Return (x, y) of the center of cell containing provided text 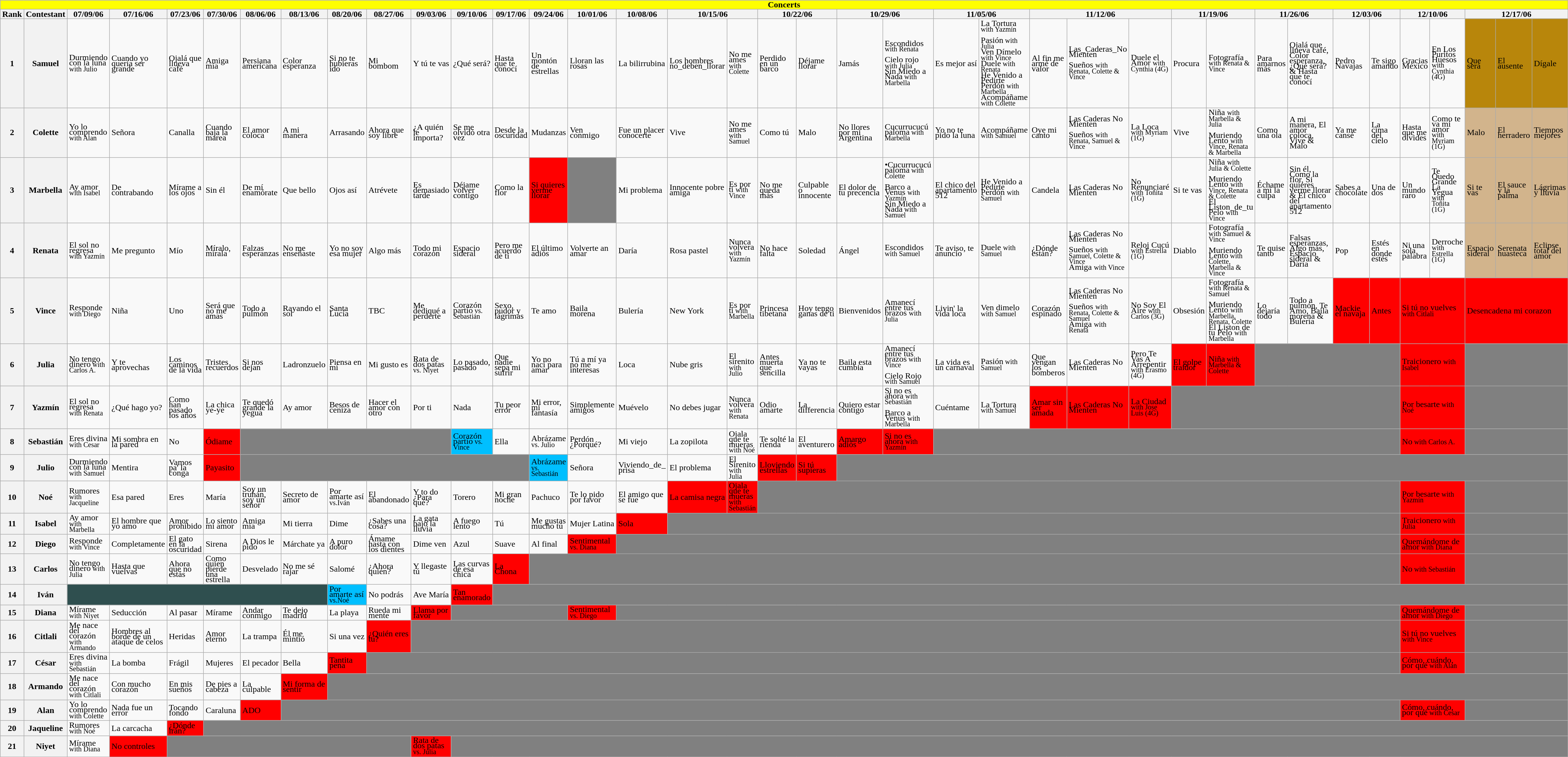
•Cucurrucucú paloma with ColetteBarco a Venus with Yazmín Sin Miedo a Nada with Samuel (908, 190)
Cuéntame (956, 407)
Nube gris (697, 365)
Canalla (185, 133)
Julio (46, 468)
No podrás (388, 594)
Derroche with Estrella (1G) (1447, 250)
Te amo (549, 311)
TBC (388, 311)
08/13/06 (304, 14)
08/20/06 (347, 14)
10/29/06 (885, 14)
Sexo, pudor y lágrimas (511, 311)
Tú a mí ya no me interesas (592, 365)
Que vengan los bomberos (1048, 365)
No controles (138, 746)
No me ames with Samuel (742, 133)
Torero (472, 497)
Mírame with Niyet (88, 613)
La Ciudad with Jose Luis (4G) (1150, 407)
No hace falta (777, 250)
Y llegaste tú (431, 569)
Vince (46, 311)
Mírame with Diana (88, 746)
Procura (1189, 63)
Frágil (185, 663)
Baila morena (592, 311)
Niña (138, 311)
Noé (46, 497)
Diego (46, 544)
Ven dimelo with Samuel (1004, 311)
Ojalá que llueva café, Color esperanza, ¿Qué será? & Hasta que te conocí (1310, 63)
Pasión with Samuel (1004, 365)
¿Dónde irán? (185, 728)
Te quedó grande la yegua (260, 407)
Jaqueline (46, 728)
Míralo, mírala (222, 250)
Tiempos mejores (1550, 133)
La Tortura with YazmínPasión with Julia Ven Dímelo with Vince Duele with Renata He Venido a Pedirte Perdón with Marbella Acompáñame with Colette (1004, 63)
Mi tierra (304, 523)
Soy un truhán, soy un señor (260, 497)
Sentimental vs. Diego (592, 613)
Ojala que te mueras with Sebastián (742, 497)
El sirenito with Julio (742, 365)
Lo siento mi amor (222, 523)
Si no es ahora with SebastiánBarco a Venus with Marbella (908, 407)
10/08/06 (642, 14)
Livin' la vida loca (956, 311)
El gato en la oscuridad (185, 544)
Sirena (222, 544)
Las Caderas No MientenSueños with Renata, Samuel & Vince (1098, 133)
11/19/06 (1213, 14)
Yo no soy esa mujer (347, 250)
Completamente (138, 544)
Reloj Cucú with Estrella (1G) (1150, 250)
Desencadena mi corazon (1517, 311)
El último adiós (549, 250)
La gata bajo la lluvia (431, 523)
13 (12, 569)
Una de dos (1385, 190)
He Venido a Pedirte Perdón with Samuel (1004, 190)
Mío (185, 250)
De pies a cabeza (222, 687)
El herradero (1514, 133)
Rank (12, 14)
Te Quedo Grande La Yegua with Toñita (1G) (1447, 190)
Al pasar (185, 613)
Sabes a chocolate (1351, 190)
A mi manera, El amor coloca, Vive & Malo (1310, 133)
El sol no regresa with Renata (88, 407)
Las curvas de esa chica (472, 569)
20 (12, 728)
Los hombresno_deben_llorar (697, 63)
Y tú te vas (431, 63)
Un montón de estrellas (549, 63)
Color esperanza (304, 63)
No Soy El Aire with Carlos (3G) (1150, 311)
Mi sombra en la pared (138, 442)
Hasta que te conocí (511, 63)
Si una vez (347, 637)
¿Qué será? (472, 63)
Sin él, Como la flor, Si quieres verme llorar & El chico del apartamento 512 (1310, 190)
La Chona (511, 569)
Mi forma de sentir (304, 687)
Te lo pido por favor (592, 497)
11/12/06 (1100, 14)
Seducción (138, 613)
Es por ti with Marbella (742, 311)
Mi viejo (642, 442)
Dime ven (431, 544)
Cuando baja la marea (222, 133)
Yo lo comprendo with Alan (88, 133)
Eres (185, 497)
Ya no te vayas (816, 365)
Las_Caderas_No MientenSueños with Renata, Colette & Vince (1098, 63)
Es mejor así (956, 63)
Culpable o innocente (816, 190)
No with Sebastián (1433, 569)
Amanecí entre tus brazos with Julia (908, 311)
Abrázame vs. Julio (549, 442)
7 (12, 407)
Lloran las rosas (592, 63)
12 (12, 544)
Ámame hasta con los dientes (388, 544)
De mí enamórate (260, 190)
Diana (46, 613)
A puro dolor (347, 544)
Nunca volvera with Yazmín (742, 250)
Mi problema (642, 190)
Antes muerta que sencilla (777, 365)
Pedro Navajas (1351, 63)
Besos de ceniza (347, 407)
Andar conmigo (260, 613)
Carlos (46, 569)
Secreto de amor (304, 497)
Alan (46, 710)
La differencia (816, 407)
Te aviso, te anuncio (956, 250)
Te sigo amando (1385, 63)
Hasta que vuelvas (138, 569)
14 (12, 594)
El aventurero (816, 442)
Renata (46, 250)
En mis sueños (185, 687)
La playa (347, 613)
El amor coloca (260, 133)
Ave María (431, 594)
Cucurrucucú paloma with Marbella (908, 133)
Ojala que te mueras with Noé (742, 442)
Oye mi canto (1048, 133)
Hasta que me olvides (1415, 133)
12/03/06 (1367, 14)
Tantita pena (347, 663)
Me pregunto (138, 250)
Traicionero with Isabel (1433, 365)
09/10/06 (472, 14)
Que nadie sepa mi sufrir (511, 365)
12/17/06 (1517, 14)
07/23/06 (185, 14)
Rayando el sol (304, 311)
Rueda mi mente (388, 613)
La camisa negra (697, 497)
Déjame volver contigo (472, 190)
Fotografía with Samuel & VinceMuriendo Lento with Colette, Marbella & Vince (1231, 250)
En Los Puritos Huesos with Cynthia (4G) (1447, 63)
Odio amarte (777, 407)
Pachuco (549, 497)
Princesa tibetana (777, 311)
ADO (260, 710)
Llama por favor (431, 613)
Y to do ¿Para qué? (431, 497)
Suave (511, 544)
Uno (185, 311)
Jamás (860, 63)
Si quieres verme llorar (549, 190)
¿Quién eres tú? (388, 637)
No with Carlos A. (1433, 442)
Rosa pastel (697, 250)
Hoy tengo ganas de ti (816, 311)
La trampa (260, 637)
Escondidos with Samuel (908, 250)
Mi gusto es (388, 365)
5 (12, 311)
No tengo dinero with Julia (88, 569)
El hombre que yo amo (138, 523)
Rata de dos patas vs. Julia (431, 746)
Con mucho corazón (138, 687)
Ojalá que llueva café (185, 63)
A fuego lento (472, 523)
Tú (511, 523)
Me nace del corazón with Citlali (88, 687)
Como la flor (511, 190)
Que será (1481, 63)
Rumores with Noé (88, 728)
Bella (304, 663)
Rumores with Jacqueline (88, 497)
Durmiendo con la luna with Julio (88, 63)
Ay amor (304, 407)
Por ti (431, 407)
21 (12, 746)
16 (12, 637)
La bomba (138, 663)
¿Dónde están? (1048, 250)
Corazón partío vs. Sebastián (472, 311)
New York (697, 311)
Yo no nací para amar (549, 365)
Corazón espinado (1048, 311)
Será que no me amas (222, 311)
Perdido en un barco (777, 63)
Te quise tanto (1271, 250)
Por amarte así vs.Iván (347, 497)
Mírame (222, 613)
2 (12, 133)
La bilirrubina (642, 63)
Innocente pobre amiga (697, 190)
Pop (1351, 250)
Armando (46, 687)
Márchate ya (304, 544)
María (222, 497)
Niña with Marbella & Colette (1231, 365)
Durmiendo con la luna with Samuel (88, 468)
El sauce y la palma (1514, 190)
Tan enamorado (472, 594)
Iván (46, 594)
¿A quién le importa? (431, 133)
¿Qué hago yo? (138, 407)
Como te va mi amor with Myriam (1G) (1447, 133)
Ahora que no estás (185, 569)
Nunca volvera with Renata (742, 407)
Todo mi corazón (431, 250)
Marbella (46, 190)
Ni una sola palabra (1415, 250)
Duele el Amor with Cynthia (4G) (1150, 63)
09/24/06 (549, 14)
Piensa en mí (347, 365)
Déjame llorar (816, 63)
Baila esta cumbia (860, 365)
Obsesión (1189, 311)
Escondidos with RenataCielo rojo with Julia Sin Miedo a Nada with Marbella (908, 63)
Isabel (46, 523)
Eres divina with Cesar (88, 442)
Eclipse total del amor (1550, 250)
Es por ti with Vince (742, 190)
La carcacha (138, 728)
La vida es un carnaval (956, 365)
Niña with Julia & ColetteMuriendo Lento with Vince, Renata & Colette El Liston_de_tu Pelo with Vince (1231, 190)
Yo no te pido la luna (956, 133)
Todo a pulmón, Te Amo, Baila morena & Bulería (1310, 311)
9 (12, 468)
Como quien pierde una estrella (222, 569)
Si tú supieras (816, 468)
11/26/06 (1294, 14)
No Renunciaré with Toñita (1G) (1150, 190)
Ven conmigo (592, 133)
El chico del apartamento 512 (956, 190)
Acompáñame with Samuel (1004, 133)
Amanecí entre tus brazos with VinceCielo Rojo with Samuel (908, 365)
Me nace del corazón with Armando (88, 637)
El ausente (1514, 63)
18 (12, 687)
Falsas esperanzas, Algo más, Espacio sideral & Daría (1310, 250)
Como tú (777, 133)
8 (12, 442)
Como una ola (1271, 133)
Si no es ahora with Yazmín (908, 442)
07/16/06 (138, 14)
Sin él (222, 190)
Si nos dejan (260, 365)
La Tortura with Samuel (1004, 407)
Responde with Vince (88, 544)
Por amarte así vs.Noé (347, 594)
10/01/06 (592, 14)
08/06/06 (260, 14)
Al fin me armé de valor (1048, 63)
12/10/06 (1433, 14)
Fotografía with Renata & SamuelMuriendo Lento with Marbella, Renata, Colette El Liston de tu Pelo with Marbella (1231, 311)
Nada (472, 407)
La culpable (260, 687)
15 (12, 613)
Cómo, cuándo, por qué with Alan (1433, 663)
Bulería (642, 311)
Gracias México (1415, 63)
Dígale (1550, 63)
No me queda más (777, 190)
17 (12, 663)
Mudanzas (549, 133)
10/15/06 (713, 14)
Al final (549, 544)
Los caminos de la vida (185, 365)
Amar sin ser amada (1048, 407)
Hacer el amor con otro (388, 407)
Pero me acuerdo de ti (511, 250)
Quemándome de amor with Diana (1433, 544)
Cuando yo quería ser grande (138, 63)
Arrasando (347, 133)
A mi manera (304, 133)
Diablo (1189, 250)
A Dios le pido (260, 544)
Rata de dos patas vs. Niyet (431, 365)
Ay amor with Isabel (88, 190)
El sol no regresa with Yazmín (88, 250)
Algo más (388, 250)
09/03/06 (431, 14)
19 (12, 710)
Mi gran noche (511, 497)
Antes (1385, 311)
El dolor de tu precencia (860, 190)
Y te aprovechas (138, 365)
Volverte an amar (592, 250)
Lo dejaría todo (1271, 311)
El abandonado (388, 497)
Las Caderas No MientenSueños with Renata, Colette & Samuel Amiga with Renata (1098, 311)
08/27/06 (388, 14)
Desvelado (260, 569)
El golpe traidor (1189, 365)
Concerts (784, 5)
Por besarte with Noé (1433, 407)
El problema (697, 468)
Nada fue un error (138, 710)
No tengo dinero with Carlos A. (88, 365)
Ahora que soy libre (388, 133)
Amargo adiós (860, 442)
No debes jugar (697, 407)
Por besarte with Yazmín (1433, 497)
Duele with Samuel (1004, 250)
6 (12, 365)
Estés en donde estés (1385, 250)
César (46, 663)
Un mundo raro (1415, 190)
Eres divina with Sebastián (88, 663)
Heridas (185, 637)
La chica ye-ye (222, 407)
Mujeres (222, 663)
No llores por mi Argentina (860, 133)
No me enseñaste (304, 250)
Como han pasado los años (185, 407)
Candela (1048, 190)
07/30/06 (222, 14)
Mackie el navaja (1351, 311)
Es demasiado tarde (431, 190)
La zopilota (697, 442)
10 (12, 497)
11 (12, 523)
Salomé (347, 569)
Amor eterno (222, 637)
Atrévete (388, 190)
Perdón ¿Porqué? (592, 442)
No me sé rajar (304, 569)
Mi error, mi fantasía (549, 407)
Para amarnos más (1271, 63)
Amor prohibido (185, 523)
Falzas esperanzas (260, 250)
Que bello (304, 190)
Yazmín (46, 407)
Corazón partío vs. Vince (472, 442)
Persiana americana (260, 63)
07/09/06 (88, 14)
Las Caderas No MientenSueños with Samuel, Colette & Vince Amiga with Vince (1098, 250)
Soledad (816, 250)
10/22/06 (797, 14)
Todo a pulmón (260, 311)
Ay amor with Marbella (88, 523)
Lágrimas y lluvia (1550, 190)
Esa pared (138, 497)
Mi bombom (388, 63)
Samuel (46, 63)
No (185, 442)
Ojos así (347, 190)
¿Sabes una cosa? (388, 523)
4 (12, 250)
Serenata huasteca (1514, 250)
Me gustas mucho tú (549, 523)
Ángel (860, 250)
Vamos pa' la conga (185, 468)
Yo lo comprendo with Colette (88, 710)
Responde with Diego (88, 311)
Quemándome de amor with Diego (1433, 613)
Muévelo (642, 407)
Ódiame (222, 442)
La cima del cielo (1385, 133)
Niña with Marbella & JuliaMuriendo Lento with Vince, Renata & Marbella (1231, 133)
Azul (472, 544)
Abrázame vs. Sebastián (549, 468)
Lo pasado, pasado (472, 365)
Sentimental vs. Diana (592, 544)
Tristes recuerdos (222, 365)
¿Ahora quién? (388, 569)
11/05/06 (981, 14)
Contestant (46, 14)
Mírame a los ojos (185, 190)
Quiero estar contigo (860, 407)
Simplemente amigos (592, 407)
Fotografía with Renata & Vince (1231, 63)
Lloviendo estrellas (777, 468)
Si no te hubieras ido (347, 63)
Pero Te Vas A Arrepentir with Erasmo (4G) (1150, 365)
Mentira (138, 468)
Sola (642, 523)
Cómo, cuándo, por qué with Cesar (1433, 710)
No me ames with Colette (742, 63)
El pecador (260, 663)
Tocando fondo (185, 710)
De contrabando (138, 190)
Ella (511, 442)
Julia (46, 365)
Ya me cansé (1351, 133)
La Loca with Myriam (1G) (1150, 133)
Bienvenidos (860, 311)
Dime (347, 523)
Te solté la rienda (777, 442)
3 (12, 190)
Se me olvidó otra vez (472, 133)
Daría (642, 250)
Él me mintió (304, 637)
Caraluna (222, 710)
Échame a mí la culpa (1271, 190)
Te dejo madrid (304, 613)
Citlali (46, 637)
Mujer Latina (592, 523)
El amigo que se fue (642, 497)
Hombres al borde de un ataque de celos (138, 637)
Fue un placer conocerte (642, 133)
Colette (46, 133)
09/17/06 (511, 14)
Sebastián (46, 442)
Niyet (46, 746)
Si tú no vuelves with Vince (1433, 637)
1 (12, 63)
Ladronzuelo (304, 365)
Tu peor error (511, 407)
Viviendo_de_prisa (642, 468)
El Sirenito with Julia (742, 468)
Me dediqué a perderte (431, 311)
Payasito (222, 468)
Desde la oscuridad (511, 133)
Si tú no vuelves with Citlali (1433, 311)
Santa Lucía (347, 311)
Loca (642, 365)
Traicionero with Julia (1433, 523)
